Extract the [x, y] coordinate from the center of the cell holding the provided text.  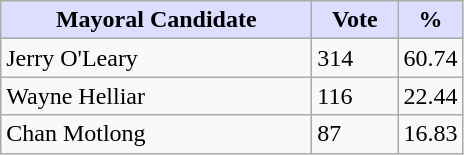
116 [355, 96]
22.44 [430, 96]
% [430, 20]
Jerry O'Leary [156, 58]
Wayne Helliar [156, 96]
60.74 [430, 58]
314 [355, 58]
Mayoral Candidate [156, 20]
87 [355, 134]
Chan Motlong [156, 134]
16.83 [430, 134]
Vote [355, 20]
